Find where the given text appears and provide that cell's center as (X, Y) coordinate. 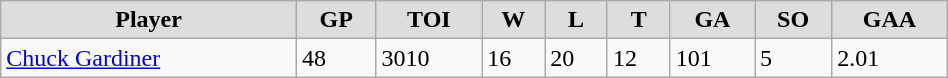
20 (576, 58)
2.01 (890, 58)
GA (712, 20)
SO (794, 20)
TOI (429, 20)
Chuck Gardiner (149, 58)
5 (794, 58)
W (514, 20)
16 (514, 58)
L (576, 20)
12 (638, 58)
101 (712, 58)
48 (336, 58)
Player (149, 20)
3010 (429, 58)
GAA (890, 20)
T (638, 20)
GP (336, 20)
